Pinpoint the cell where the given text exists, returning its (X, Y) midpoint coordinate. 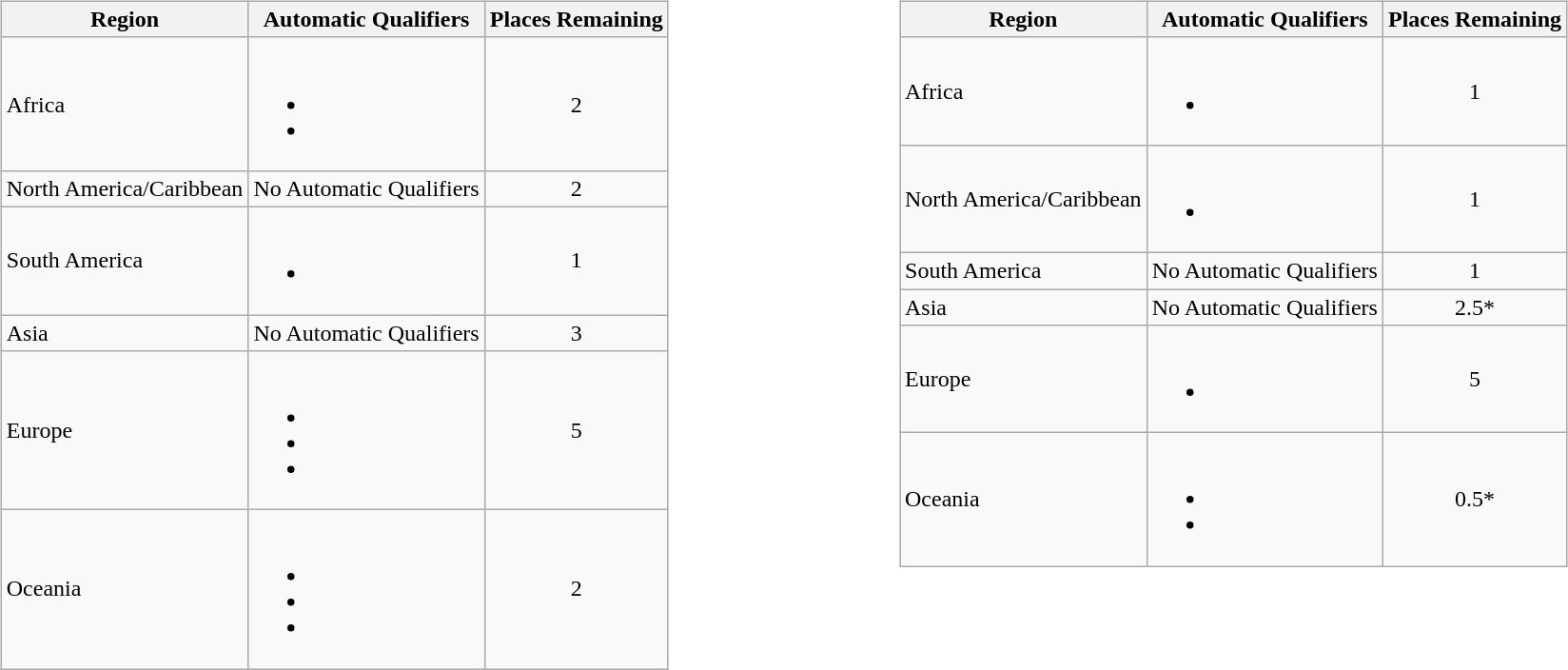
0.5* (1475, 500)
3 (577, 332)
2.5* (1475, 307)
